Scan for the cell matching the given text and deliver its (x, y) coordinate at center. 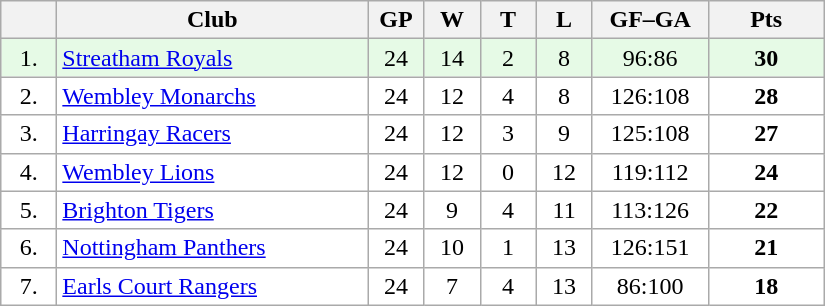
Nottingham Panthers (212, 248)
21 (766, 248)
126:151 (650, 248)
30 (766, 58)
126:108 (650, 96)
14 (452, 58)
113:126 (650, 210)
5. (29, 210)
18 (766, 286)
2. (29, 96)
T (508, 20)
GP (396, 20)
0 (508, 172)
Harringay Racers (212, 134)
6. (29, 248)
4. (29, 172)
7 (452, 286)
10 (452, 248)
96:86 (650, 58)
Wembley Lions (212, 172)
Pts (766, 20)
2 (508, 58)
Earls Court Rangers (212, 286)
Brighton Tigers (212, 210)
11 (564, 210)
125:108 (650, 134)
Wembley Monarchs (212, 96)
1 (508, 248)
119:112 (650, 172)
7. (29, 286)
86:100 (650, 286)
3 (508, 134)
Club (212, 20)
W (452, 20)
GF–GA (650, 20)
28 (766, 96)
Streatham Royals (212, 58)
1. (29, 58)
27 (766, 134)
22 (766, 210)
L (564, 20)
3. (29, 134)
